Find where the given text appears and provide that cell's center as (x, y) coordinate. 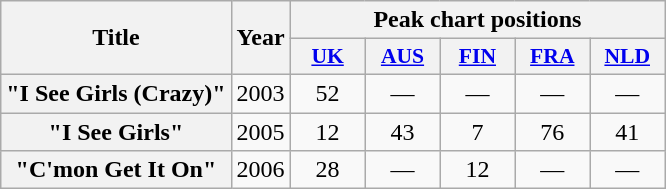
AUS (402, 57)
FIN (478, 57)
2003 (260, 93)
Year (260, 38)
41 (628, 131)
2005 (260, 131)
43 (402, 131)
"C'mon Get It On" (116, 170)
7 (478, 131)
76 (552, 131)
28 (328, 170)
Peak chart positions (478, 20)
"I See Girls" (116, 131)
Title (116, 38)
FRA (552, 57)
52 (328, 93)
2006 (260, 170)
UK (328, 57)
NLD (628, 57)
"I See Girls (Crazy)" (116, 93)
